Identify which cell holds the provided text, then report its (X, Y) central coordinate. 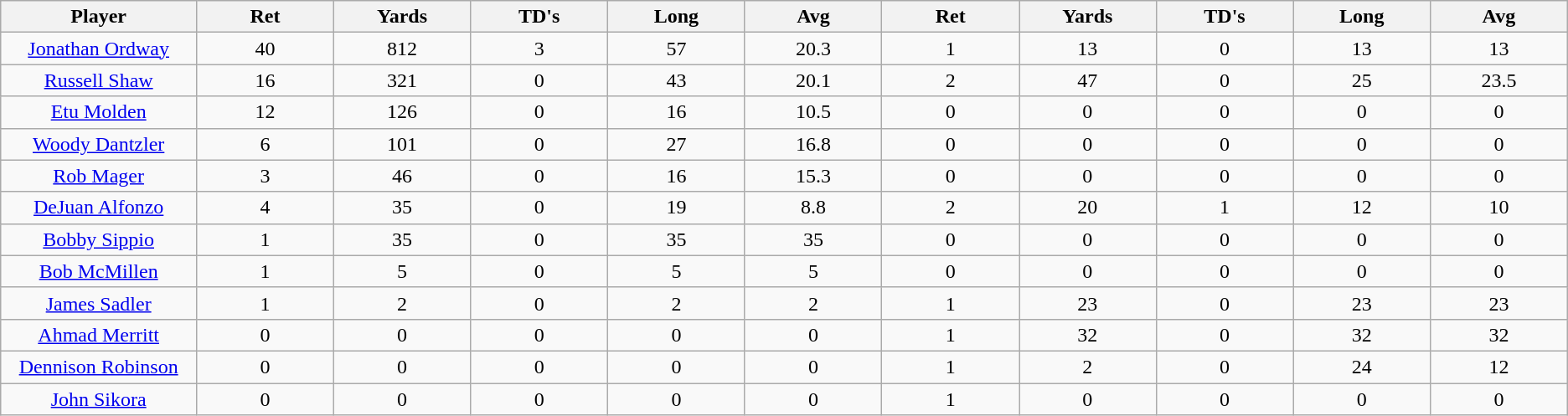
40 (266, 49)
20.3 (813, 49)
25 (1362, 80)
James Sadler (99, 303)
24 (1362, 367)
16.8 (813, 144)
Rob Mager (99, 176)
Jonathan Ordway (99, 49)
Russell Shaw (99, 80)
812 (402, 49)
20 (1088, 208)
27 (677, 144)
47 (1088, 80)
57 (677, 49)
Dennison Robinson (99, 367)
10 (1499, 208)
Bob McMillen (99, 271)
15.3 (813, 176)
19 (677, 208)
10.5 (813, 112)
321 (402, 80)
Ahmad Merritt (99, 335)
23.5 (1499, 80)
4 (266, 208)
8.8 (813, 208)
John Sikora (99, 399)
Bobby Sippio (99, 239)
101 (402, 144)
20.1 (813, 80)
126 (402, 112)
6 (266, 144)
43 (677, 80)
DeJuan Alfonzo (99, 208)
Etu Molden (99, 112)
Player (99, 17)
46 (402, 176)
Woody Dantzler (99, 144)
